Find where the given text appears and provide that cell's center as [x, y] coordinate. 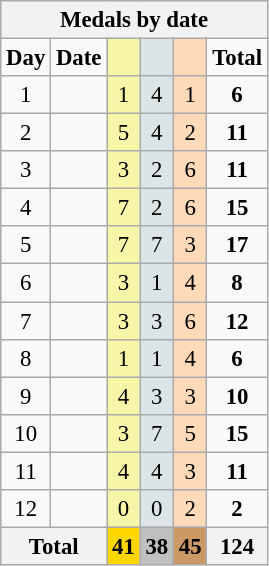
41 [124, 546]
Day [26, 58]
38 [156, 546]
17 [237, 245]
45 [190, 546]
Date [79, 58]
124 [237, 546]
Medals by date [134, 20]
9 [26, 396]
